For the text-containing cell, return its midpoint in (X, Y) coordinate format. 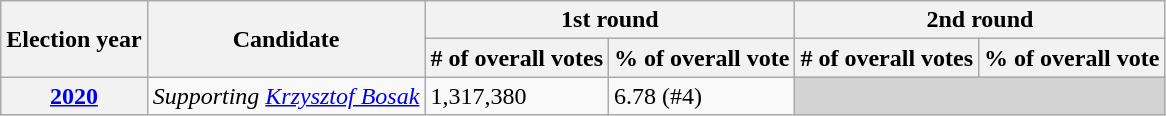
2020 (74, 96)
Candidate (286, 39)
Supporting Krzysztof Bosak (286, 96)
Election year (74, 39)
1,317,380 (517, 96)
1st round (610, 20)
2nd round (980, 20)
6.78 (#4) (702, 96)
